Extract the [x, y] coordinate from the center of the cell holding the provided text.  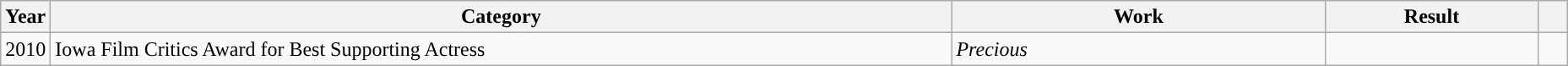
2010 [25, 49]
Year [25, 17]
Precious [1138, 49]
Result [1432, 17]
Work [1138, 17]
Category [502, 17]
Iowa Film Critics Award for Best Supporting Actress [502, 49]
